Capture the cell that displays the provided text and extract its [X, Y] central coordinate. 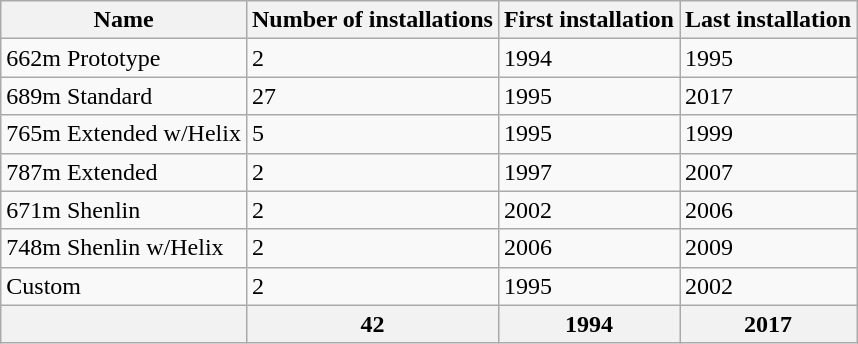
5 [372, 134]
1999 [768, 134]
662m Prototype [124, 58]
Name [124, 20]
42 [372, 324]
689m Standard [124, 96]
748m Shenlin w/Helix [124, 248]
First installation [588, 20]
2009 [768, 248]
671m Shenlin [124, 210]
1997 [588, 172]
765m Extended w/Helix [124, 134]
Number of installations [372, 20]
27 [372, 96]
Last installation [768, 20]
Custom [124, 286]
2007 [768, 172]
787m Extended [124, 172]
